Capture the cell that displays the provided text and extract its (X, Y) central coordinate. 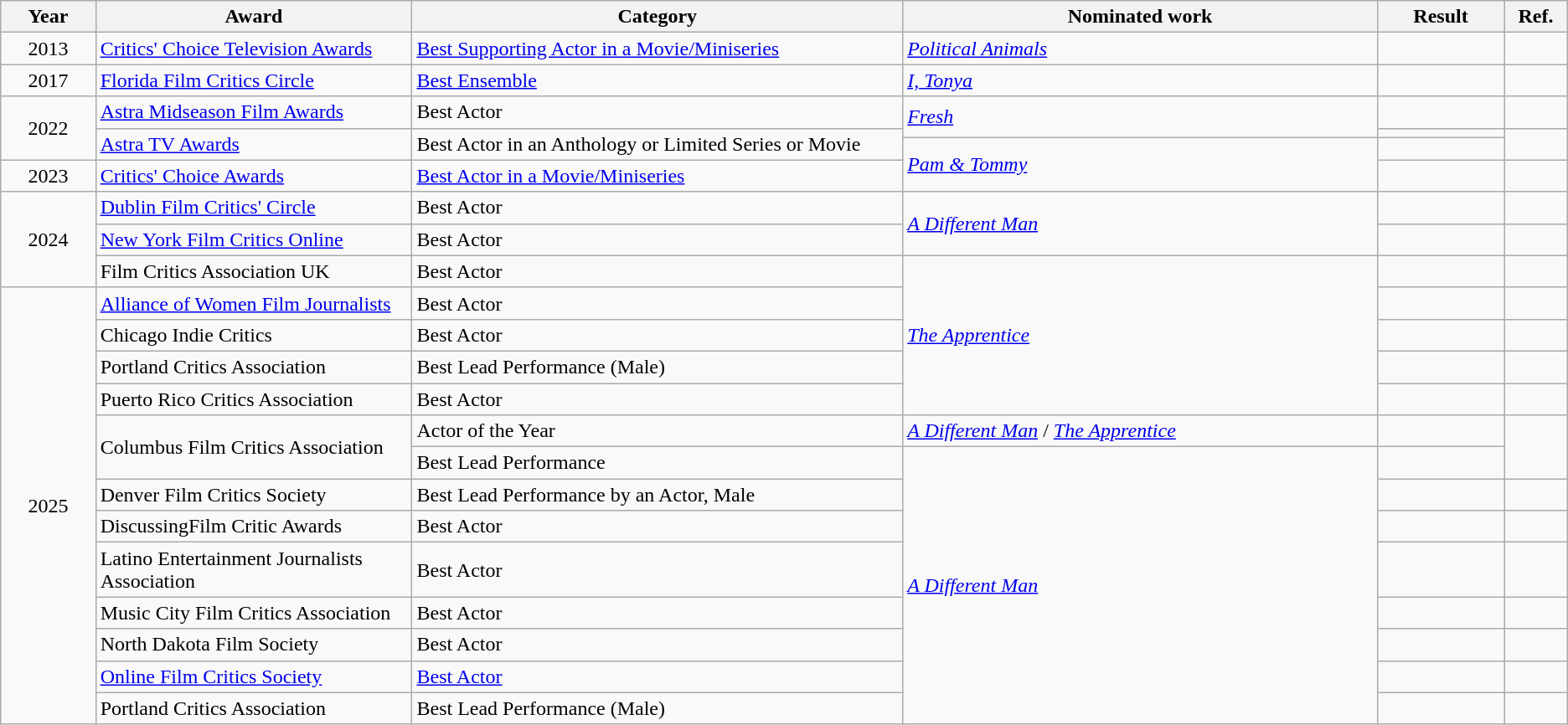
2023 (49, 176)
Result (1441, 17)
Actor of the Year (658, 431)
Fresh (1141, 117)
Critics' Choice Television Awards (254, 49)
Online Film Critics Society (254, 676)
Film Critics Association UK (254, 271)
Latino Entertainment Journalists Association (254, 569)
New York Film Critics Online (254, 239)
Columbus Film Critics Association (254, 447)
2022 (49, 128)
The Apprentice (1141, 335)
Best Lead Performance by an Actor, Male (658, 495)
Best Lead Performance (658, 463)
Astra TV Awards (254, 144)
Astra Midseason Film Awards (254, 112)
2024 (49, 239)
Alliance of Women Film Journalists (254, 303)
Year (49, 17)
Music City Film Critics Association (254, 613)
2017 (49, 80)
North Dakota Film Society (254, 645)
Award (254, 17)
Best Actor in a Movie/Miniseries (658, 176)
Best Ensemble (658, 80)
Puerto Rico Critics Association (254, 399)
Political Animals (1141, 49)
2013 (49, 49)
Ref. (1536, 17)
Best Actor in an Anthology or Limited Series or Movie (658, 144)
2025 (49, 506)
Nominated work (1141, 17)
Florida Film Critics Circle (254, 80)
Dublin Film Critics' Circle (254, 208)
Critics' Choice Awards (254, 176)
Category (658, 17)
Chicago Indie Critics (254, 335)
Best Supporting Actor in a Movie/Miniseries (658, 49)
DiscussingFilm Critic Awards (254, 527)
I, Tonya (1141, 80)
A Different Man / The Apprentice (1141, 431)
Pam & Tommy (1141, 164)
Denver Film Critics Society (254, 495)
